For the text-containing cell, return its midpoint in [X, Y] coordinate format. 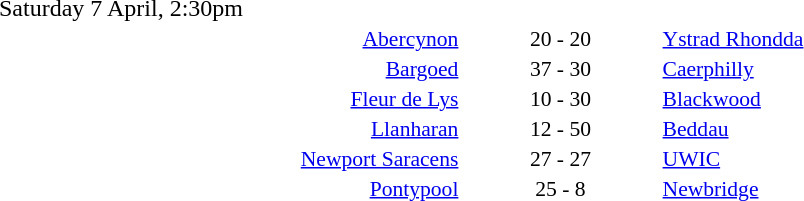
10 - 30 [560, 98]
27 - 27 [560, 158]
37 - 30 [560, 68]
20 - 20 [560, 38]
12 - 50 [560, 128]
